Find where the given text appears and provide that cell's center as [X, Y] coordinate. 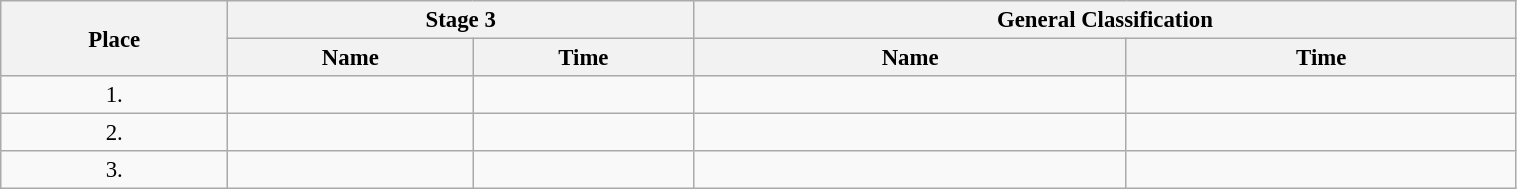
3. [114, 170]
Stage 3 [461, 20]
Place [114, 38]
1. [114, 95]
2. [114, 133]
General Classification [1105, 20]
